Pinpoint the cell where the given text exists, returning its (X, Y) midpoint coordinate. 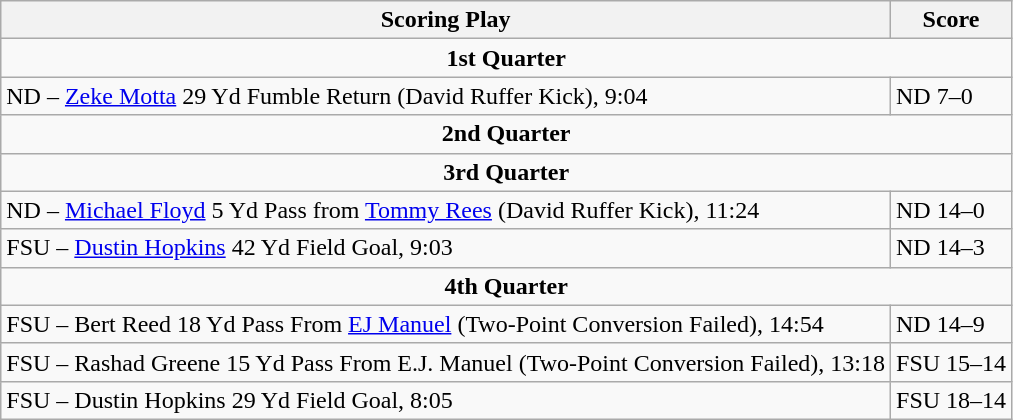
Scoring Play (446, 20)
2nd Quarter (506, 134)
ND 14–9 (952, 324)
ND 14–3 (952, 248)
FSU 18–14 (952, 400)
1st Quarter (506, 58)
4th Quarter (506, 286)
Score (952, 20)
ND 7–0 (952, 96)
FSU – Dustin Hopkins 42 Yd Field Goal, 9:03 (446, 248)
FSU – Bert Reed 18 Yd Pass From EJ Manuel (Two-Point Conversion Failed), 14:54 (446, 324)
FSU – Rashad Greene 15 Yd Pass From E.J. Manuel (Two-Point Conversion Failed), 13:18 (446, 362)
3rd Quarter (506, 172)
FSU 15–14 (952, 362)
FSU – Dustin Hopkins 29 Yd Field Goal, 8:05 (446, 400)
ND – Michael Floyd 5 Yd Pass from Tommy Rees (David Ruffer Kick), 11:24 (446, 210)
ND – Zeke Motta 29 Yd Fumble Return (David Ruffer Kick), 9:04 (446, 96)
ND 14–0 (952, 210)
